From the cell containing the given text, extract its center point as [x, y] coordinate. 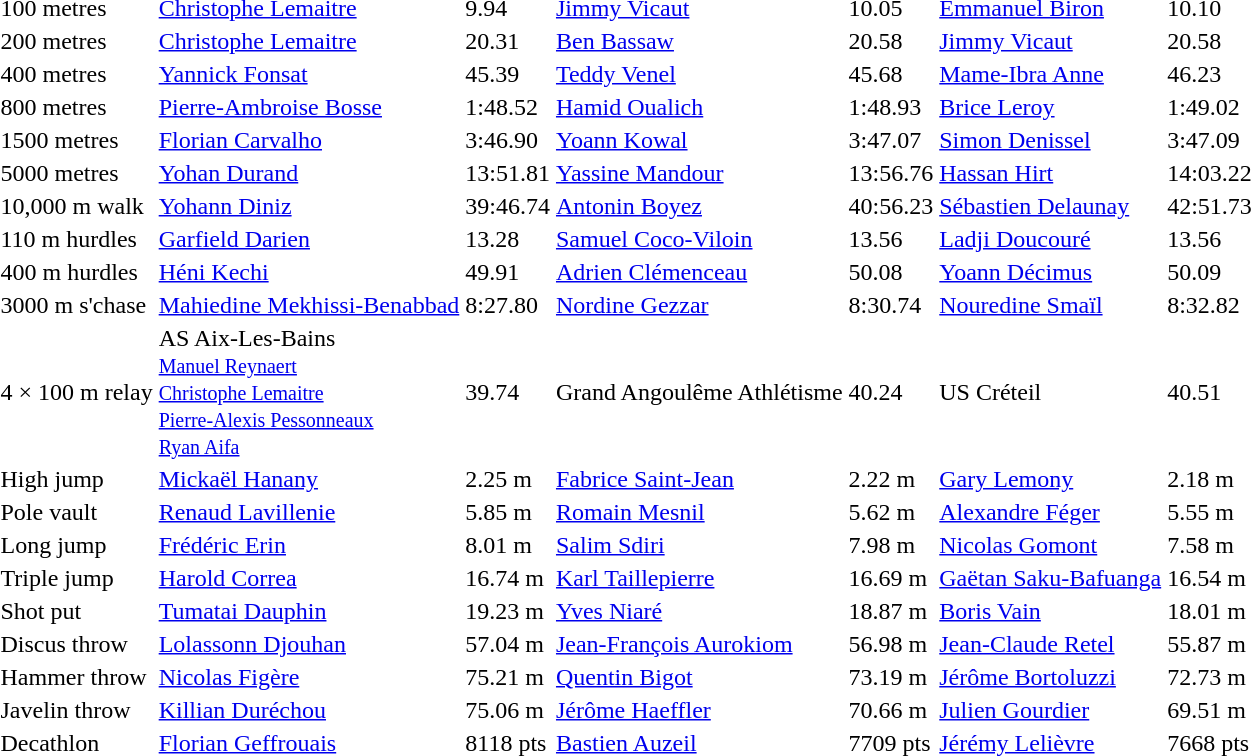
18.87 m [891, 611]
Tumatai Dauphin [309, 611]
3:47.07 [891, 140]
Mame-Ibra Anne [1050, 74]
45.39 [508, 74]
57.04 m [508, 644]
13:51.81 [508, 173]
Harold Correa [309, 578]
13:56.76 [891, 173]
Yoann Kowal [699, 140]
13.56 [891, 239]
1:48.93 [891, 107]
Frédéric Erin [309, 545]
40.24 [891, 392]
Jérôme Haeffler [699, 710]
Yannick Fonsat [309, 74]
8.01 m [508, 545]
8:30.74 [891, 305]
Salim Sdiri [699, 545]
Antonin Boyez [699, 206]
20.31 [508, 41]
5.85 m [508, 512]
49.91 [508, 272]
Samuel Coco-Viloin [699, 239]
70.66 m [891, 710]
Mahiedine Mekhissi-Benabbad [309, 305]
Hassan Hirt [1050, 173]
50.08 [891, 272]
AS Aix-Les-BainsManuel ReynaertChristophe LemaitrePierre-Alexis PessonneauxRyan Aifa [309, 392]
Romain Mesnil [699, 512]
Gary Lemony [1050, 479]
Héni Kechi [309, 272]
Teddy Venel [699, 74]
Jean-François Aurokiom [699, 644]
39.74 [508, 392]
8:27.80 [508, 305]
2.25 m [508, 479]
13.28 [508, 239]
Jimmy Vicaut [1050, 41]
Boris Vain [1050, 611]
Nordine Gezzar [699, 305]
Yoann Décimus [1050, 272]
Yohan Durand [309, 173]
Ben Bassaw [699, 41]
Garfield Darien [309, 239]
16.74 m [508, 578]
73.19 m [891, 677]
Sébastien Delaunay [1050, 206]
Gaëtan Saku-Bafuanga [1050, 578]
Lolassonn Djouhan [309, 644]
Simon Denissel [1050, 140]
20.58 [891, 41]
Adrien Clémenceau [699, 272]
Yohann Diniz [309, 206]
Jérôme Bortoluzzi [1050, 677]
7.98 m [891, 545]
2.22 m [891, 479]
Grand Angoulême Athlétisme [699, 392]
5.62 m [891, 512]
US Créteil [1050, 392]
75.06 m [508, 710]
56.98 m [891, 644]
75.21 m [508, 677]
1:48.52 [508, 107]
Hamid Oualich [699, 107]
Yves Niaré [699, 611]
Karl Taillepierre [699, 578]
Brice Leroy [1050, 107]
45.68 [891, 74]
Pierre-Ambroise Bosse [309, 107]
3:46.90 [508, 140]
Fabrice Saint-Jean [699, 479]
Nicolas Gomont [1050, 545]
Alexandre Féger [1050, 512]
Florian Carvalho [309, 140]
Killian Duréchou [309, 710]
40:56.23 [891, 206]
Mickaël Hanany [309, 479]
Renaud Lavillenie [309, 512]
Nicolas Figère [309, 677]
Quentin Bigot [699, 677]
Jean-Claude Retel [1050, 644]
Julien Gourdier [1050, 710]
Yassine Mandour [699, 173]
Nouredine Smaïl [1050, 305]
39:46.74 [508, 206]
Ladji Doucouré [1050, 239]
Christophe Lemaitre [309, 41]
16.69 m [891, 578]
19.23 m [508, 611]
